Output the [X, Y] coordinate of the center of the cell containing the given text.  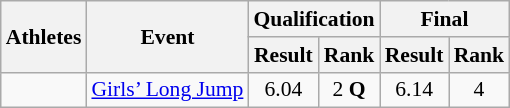
6.14 [414, 90]
2 Q [348, 90]
Girls’ Long Jump [167, 90]
4 [480, 90]
Final [444, 19]
6.04 [283, 90]
Event [167, 36]
Athletes [44, 36]
Qualification [314, 19]
